Identify which cell holds the provided text, then report its (x, y) central coordinate. 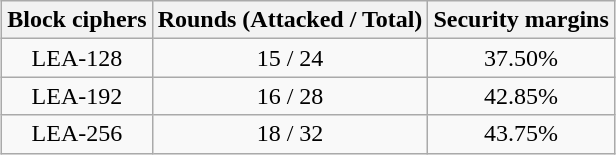
Rounds (Attacked / Total) (290, 20)
LEA-192 (77, 96)
LEA-128 (77, 58)
15 / 24 (290, 58)
37.50% (521, 58)
LEA-256 (77, 134)
16 / 28 (290, 96)
Block ciphers (77, 20)
43.75% (521, 134)
42.85% (521, 96)
Security margins (521, 20)
18 / 32 (290, 134)
